Determine the (X, Y) coordinate at the center of the cell enclosing the given text.  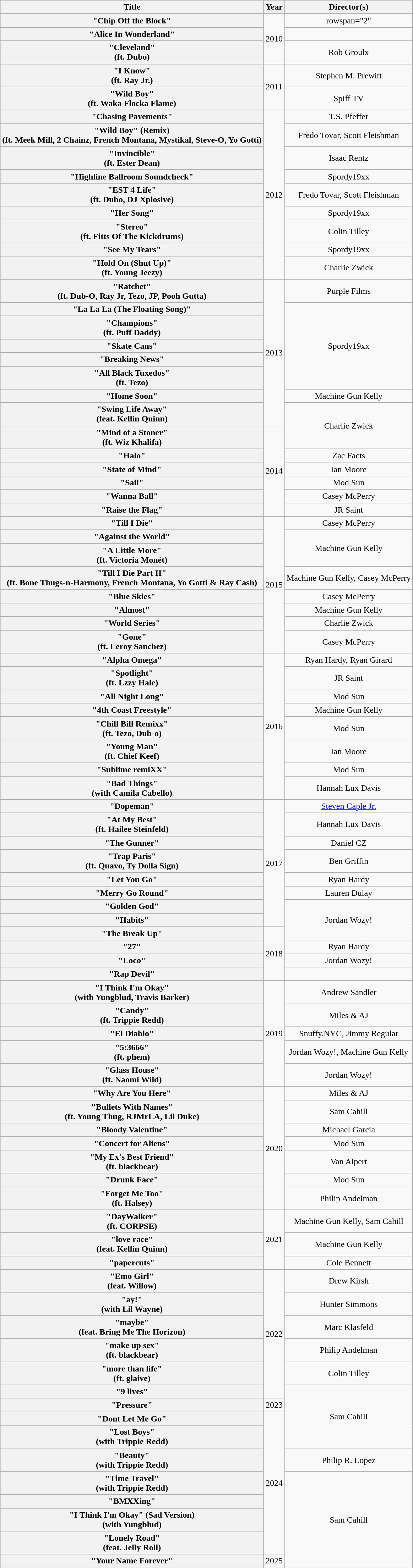
"Hold On (Shut Up)"(ft. Young Jeezy) (132, 268)
"Pressure" (132, 1405)
"See My Tears" (132, 250)
"5:3666"(ft. phem) (132, 1051)
"Home Soon" (132, 396)
T.S. Pfeffer (349, 117)
"maybe"(feat. Bring Me The Horizon) (132, 1327)
"Habits" (132, 920)
"Candy"(ft. Trippie Redd) (132, 1015)
"4th Coast Freestyle" (132, 710)
"Concert for Aliens" (132, 1143)
2011 (274, 87)
"Champions"(ft. Puff Daddy) (132, 328)
Stephen M. Prewitt (349, 75)
"Time Travel"(with Trippie Redd) (132, 1483)
Purple Films (349, 291)
"Golden God" (132, 906)
"ay!"(with Lil Wayne) (132, 1304)
"9 lives" (132, 1392)
Machine Gun Kelly, Sam Cahill (349, 1221)
"Highline Ballroom Soundcheck" (132, 176)
"All Night Long" (132, 696)
"Breaking News" (132, 359)
Spiff TV (349, 99)
Year (274, 7)
"Wild Boy"(ft. Waka Flocka Flame) (132, 99)
Isaac Rentz (349, 158)
Marc Klasfeld (349, 1327)
"Chasing Pavements" (132, 117)
"Let You Go" (132, 879)
2025 (274, 1561)
"Chip Off the Block" (132, 21)
"Beauty"(with Trippie Redd) (132, 1460)
"Spotlight"(ft. Lzzy Hale) (132, 678)
"At My Best"(ft. Hailee Steinfeld) (132, 824)
Andrew Sandler (349, 992)
Machine Gun Kelly, Casey McPerry (349, 578)
"State of Mind" (132, 469)
"All Black Tuxedos"(ft. Tezo) (132, 377)
"Invincible"(ft. Ester Dean) (132, 158)
2021 (274, 1240)
"love race"(feat. Kellin Quinn) (132, 1244)
Michael Garcia (349, 1130)
"Glass House"(ft. Naomi Wild) (132, 1075)
"Ratchet"(ft. Dub-O, Ray Jr, Tezo, JP, Pooh Gutta) (132, 291)
rowspan="2" (349, 21)
"El Diablo" (132, 1033)
"BMXXing" (132, 1501)
"A Little More"(ft. Victoria Monét) (132, 555)
Steven Caple Jr. (349, 806)
Ben Griffin (349, 861)
"Forget Me Too"(ft. Halsey) (132, 1198)
"more than life"(ft. glaive) (132, 1373)
"make up sex"(ft. blackbear) (132, 1350)
"Trap Paris"(ft. Quavo, Ty Dolla Sign) (132, 861)
"Halo" (132, 456)
"Loco" (132, 960)
"Wild Boy" (Remix)(ft. Meek Mill, 2 Chainz, French Montana, Mystikal, Steve-O, Yo Gotti) (132, 135)
"Alice In Wonderland" (132, 34)
2017 (274, 863)
"Stereo"(ft. Fitts Of The Kickdrums) (132, 231)
"EST 4 Life"(ft. Dubo, DJ Xplosive) (132, 194)
"Dopeman" (132, 806)
"Chill Bill Remixx"(ft. Tezo, Dub-o) (132, 728)
Daniel CZ (349, 843)
"Your Name Forever" (132, 1561)
"My Ex's Best Friend"(ft. blackbear) (132, 1161)
Cole Bennett (349, 1263)
"Raise the Flag" (132, 510)
Lauren Dulay (349, 893)
"Rap Devil" (132, 974)
Zac Facts (349, 456)
2024 (274, 1483)
"Her Song" (132, 213)
"Till I Die Part II"(ft. Bone Thugs-n-Harmony, French Montana, Yo Gotti & Ray Cash) (132, 578)
"Emo Girl"(feat. Willow) (132, 1281)
2015 (274, 585)
Ryan Hardy, Ryan Girard (349, 660)
"I Know"(ft. Ray Jr.) (132, 75)
2016 (274, 726)
"Almost" (132, 610)
2022 (274, 1334)
2012 (274, 195)
Hunter Simmons (349, 1304)
"I Think I'm Okay" (Sad Version)(with Yungblud) (132, 1520)
"papercuts" (132, 1263)
"La La La (The Floating Song)" (132, 309)
"Against the World" (132, 537)
"Bad Things"(with Camila Cabello) (132, 788)
"Bloody Valentine" (132, 1130)
2019 (274, 1033)
Rob Groulx (349, 53)
"The Break Up" (132, 933)
Jordan Wozy!, Machine Gun Kelly (349, 1051)
2014 (274, 471)
"Sail" (132, 482)
"27" (132, 947)
"World Series" (132, 623)
Drew Kirsh (349, 1281)
"Blue Skies" (132, 596)
Van Alpert (349, 1161)
"Dont Let Me Go" (132, 1419)
"Bullets With Names"(ft. Young Thug, RJMrLA, Lil Duke) (132, 1112)
Title (132, 7)
"Young Man"(ft. Chief Keef) (132, 751)
2018 (274, 954)
"Merry Go Round" (132, 893)
"DayWalker"(ft. CORPSE) (132, 1221)
2010 (274, 39)
2013 (274, 353)
"Mind of a Stoner"(ft. Wiz Khalifa) (132, 437)
"Wanna Ball" (132, 496)
Director(s) (349, 7)
"Skate Cans" (132, 346)
"Till I Die" (132, 523)
"Swing Life Away"(feat. Kellin Quinn) (132, 414)
"Alpha Omega" (132, 660)
Snuffy.NYC, Jimmy Regular (349, 1033)
"Lost Boys"(with Trippie Redd) (132, 1437)
"Sublime remiXX" (132, 769)
Philip R. Lopez (349, 1460)
"The Gunner" (132, 843)
"Gone"(ft. Leroy Sanchez) (132, 641)
"Why Are You Here" (132, 1093)
"Cleveland"(ft. Dubo) (132, 53)
"Lonely Road" (feat. Jelly Roll) (132, 1542)
2023 (274, 1405)
"Drunk Face" (132, 1180)
2020 (274, 1148)
"I Think I'm Okay"(with Yungblud, Travis Barker) (132, 992)
